Find where the given text appears and provide that cell's center as [X, Y] coordinate. 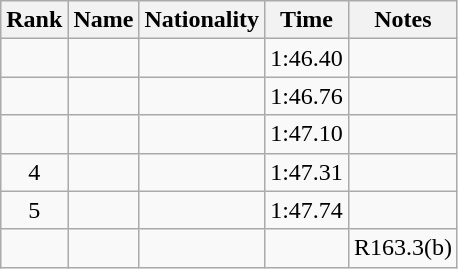
Notes [402, 20]
Name [104, 20]
5 [34, 210]
Rank [34, 20]
1:46.40 [307, 58]
R163.3(b) [402, 248]
1:47.10 [307, 134]
1:46.76 [307, 96]
1:47.74 [307, 210]
1:47.31 [307, 172]
Time [307, 20]
Nationality [202, 20]
4 [34, 172]
